Provide the [x, y] coordinate of the cell's center where the given text is located.  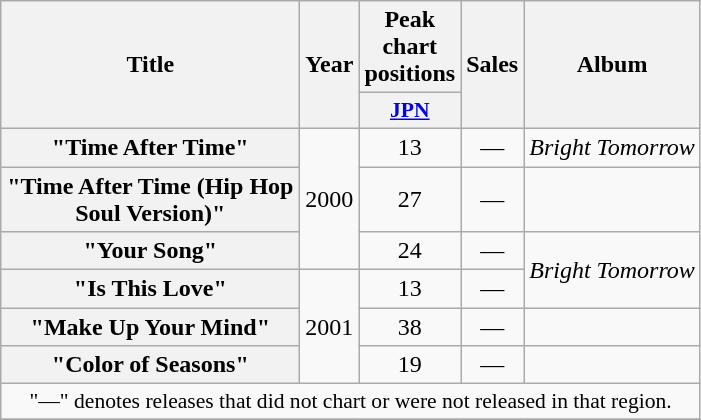
19 [410, 365]
"Is This Love" [150, 289]
Sales [492, 65]
Peak chart positions [410, 47]
"Make Up Your Mind" [150, 327]
Album [612, 65]
"Your Song" [150, 251]
38 [410, 327]
"Time After Time" [150, 147]
JPN [410, 111]
Year [330, 65]
"—" denotes releases that did not chart or were not released in that region. [351, 402]
"Color of Seasons" [150, 365]
2001 [330, 327]
"Time After Time (Hip Hop Soul Version)" [150, 198]
24 [410, 251]
Title [150, 65]
27 [410, 198]
2000 [330, 198]
